Scan for the cell matching the given text and deliver its (X, Y) coordinate at center. 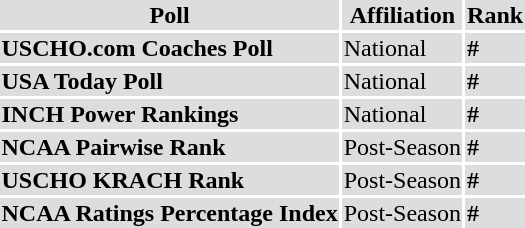
NCAA Pairwise Rank (170, 147)
Affiliation (402, 15)
INCH Power Rankings (170, 114)
USCHO KRACH Rank (170, 180)
NCAA Ratings Percentage Index (170, 213)
Poll (170, 15)
Rank (496, 15)
USCHO.com Coaches Poll (170, 48)
USA Today Poll (170, 81)
